Find where the given text appears and provide that cell's center as (x, y) coordinate. 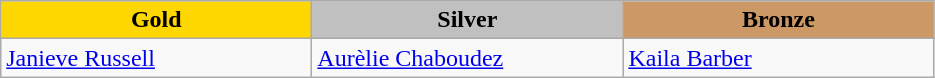
Aurèlie Chaboudez (468, 58)
Gold (156, 20)
Bronze (778, 20)
Janieve Russell (156, 58)
Kaila Barber (778, 58)
Silver (468, 20)
